Pinpoint the cell where the given text exists, returning its (X, Y) midpoint coordinate. 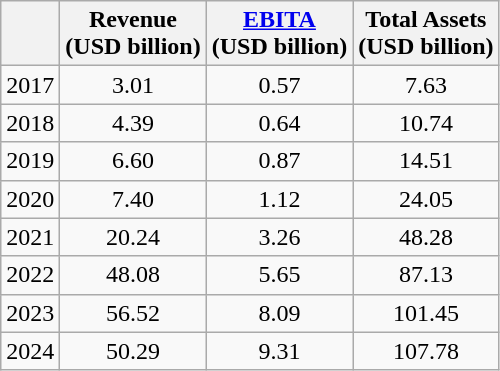
8.09 (279, 313)
2019 (30, 161)
87.13 (426, 275)
0.57 (279, 85)
3.01 (133, 85)
Total Assets(USD billion) (426, 34)
24.05 (426, 199)
9.31 (279, 351)
1.12 (279, 199)
EBITA(USD billion) (279, 34)
7.63 (426, 85)
56.52 (133, 313)
0.87 (279, 161)
14.51 (426, 161)
2018 (30, 123)
2017 (30, 85)
3.26 (279, 237)
7.40 (133, 199)
2023 (30, 313)
2020 (30, 199)
50.29 (133, 351)
48.28 (426, 237)
2021 (30, 237)
48.08 (133, 275)
2024 (30, 351)
20.24 (133, 237)
10.74 (426, 123)
4.39 (133, 123)
0.64 (279, 123)
6.60 (133, 161)
107.78 (426, 351)
Revenue(USD billion) (133, 34)
101.45 (426, 313)
5.65 (279, 275)
2022 (30, 275)
